Output the [x, y] coordinate of the center of the cell containing the given text.  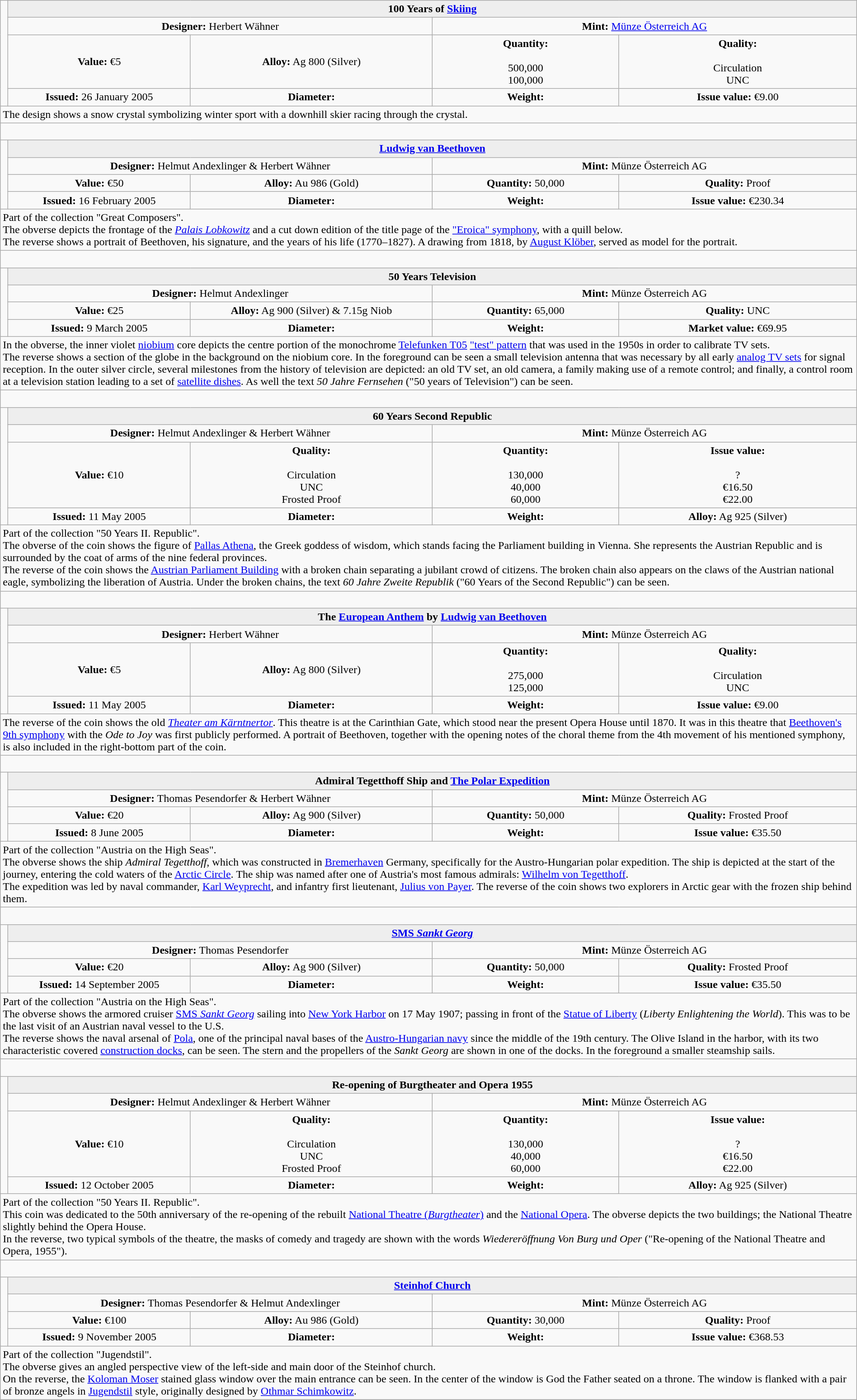
Alloy: Ag 900 (Silver) & 7.15g Niob [311, 311]
Issued: 16 February 2005 [99, 200]
Quality: UNC [738, 311]
Issued: 26 January 2005 [99, 97]
Admiral Tegetthoff Ship and The Polar Expedition [432, 781]
Re-opening of Burgtheater and Opera 1955 [432, 1085]
100 Years of Skiing [432, 9]
Issued: 9 March 2005 [99, 328]
60 Years Second Republic [432, 416]
Issued: 8 June 2005 [99, 833]
Steinhof Church [432, 1286]
Issue value: €368.53 [738, 1337]
Quantity: 30,000 [526, 1320]
Value: €50 [99, 183]
Value: €100 [99, 1320]
Value: €25 [99, 311]
Issued: 12 October 2005 [99, 1185]
Designer: Thomas Pesendorfer & Helmut Andexlinger [221, 1303]
Designer: Thomas Pesendorfer & Herbert Wähner [221, 798]
The design shows a snow crystal symbolizing winter sport with a downhill skier racing through the crystal. [428, 114]
Quantity:275,000 125,000 [526, 670]
Designer: Thomas Pesendorfer [221, 950]
50 Years Television [432, 276]
Issued: 14 September 2005 [99, 984]
Ludwig van Beethoven [432, 149]
Issued: 9 November 2005 [99, 1337]
The European Anthem by Ludwig van Beethoven [432, 617]
Market value: €69.95 [738, 328]
Issue value: €230.34 [738, 200]
Quantity:500,000 100,000 [526, 61]
SMS Sankt Georg [432, 933]
Quantity: 65,000 [526, 311]
Designer: Helmut Andexlinger [221, 294]
